From the cell containing the given text, extract its center point as (X, Y) coordinate. 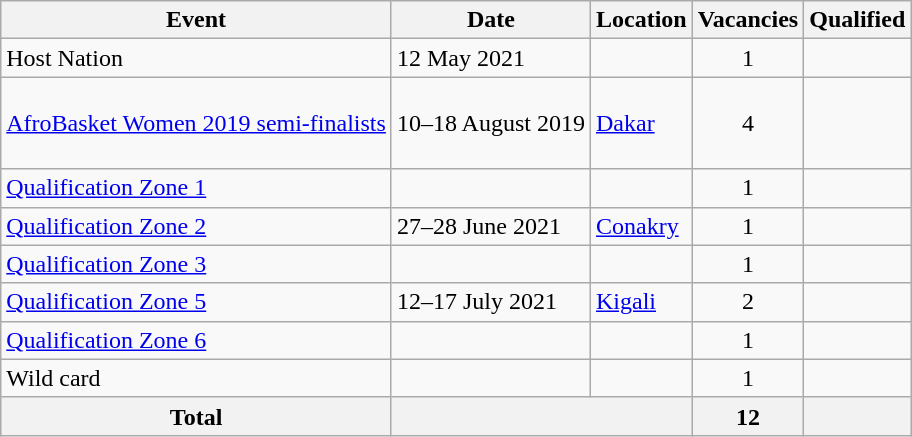
Location (641, 20)
Kigali (641, 302)
Date (490, 20)
Event (196, 20)
12–17 July 2021 (490, 302)
Qualified (858, 20)
12 (748, 416)
27–28 June 2021 (490, 226)
Vacancies (748, 20)
2 (748, 302)
Conakry (641, 226)
Host Nation (196, 58)
4 (748, 123)
Total (196, 416)
Qualification Zone 6 (196, 340)
Qualification Zone 5 (196, 302)
Qualification Zone 1 (196, 188)
Qualification Zone 3 (196, 264)
12 May 2021 (490, 58)
Wild card (196, 378)
AfroBasket Women 2019 semi-finalists (196, 123)
Dakar (641, 123)
Qualification Zone 2 (196, 226)
10–18 August 2019 (490, 123)
